Identify which cell holds the provided text, then report its (X, Y) central coordinate. 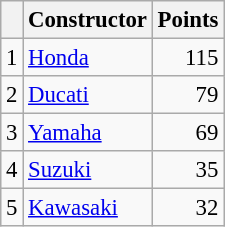
4 (12, 170)
Points (188, 20)
Kawasaki (88, 208)
32 (188, 208)
Yamaha (88, 133)
79 (188, 95)
Suzuki (88, 170)
1 (12, 58)
Ducati (88, 95)
Constructor (88, 20)
Honda (88, 58)
69 (188, 133)
2 (12, 95)
3 (12, 133)
35 (188, 170)
115 (188, 58)
5 (12, 208)
